Search for the cell housing the specified text and yield its [x, y] center coordinate. 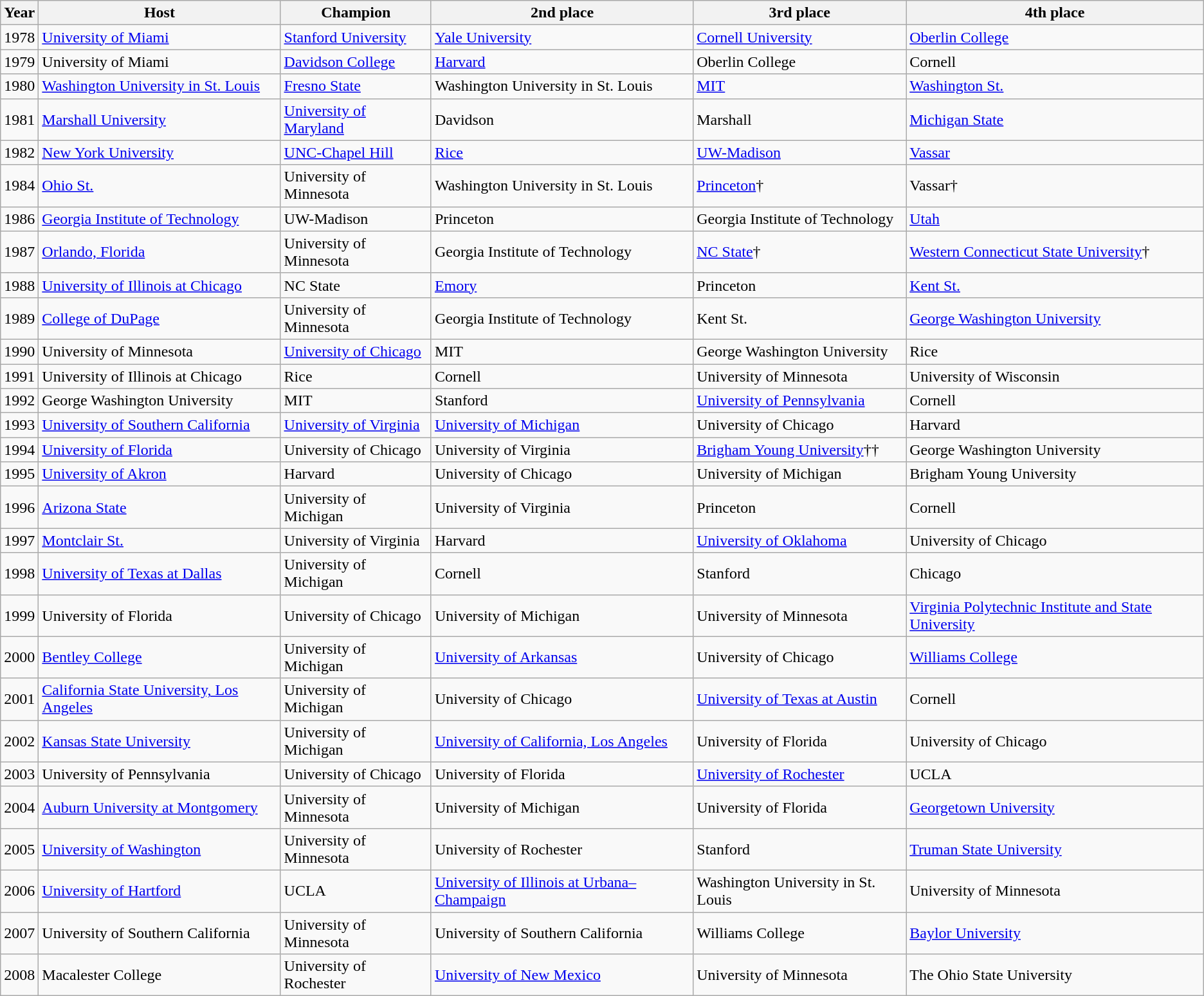
Vassar [1055, 152]
University of Illinois at Urbana–Champaign [562, 890]
1982 [19, 152]
Stanford University [356, 37]
1991 [19, 376]
1978 [19, 37]
Fresno State [356, 86]
NC State† [800, 252]
Truman State University [1055, 849]
Washington St. [1055, 86]
NC State [356, 285]
1990 [19, 351]
California State University, Los Angeles [160, 699]
1984 [19, 185]
University of Hartford [160, 890]
1999 [19, 615]
1994 [19, 450]
1979 [19, 62]
University of New Mexico [562, 975]
3rd place [800, 13]
2006 [19, 890]
Bentley College [160, 658]
Baylor University [1055, 933]
Year [19, 13]
University of Oklahoma [800, 540]
University of Washington [160, 849]
1997 [19, 540]
Montclair St. [160, 540]
The Ohio State University [1055, 975]
Kansas State University [160, 741]
Georgetown University [1055, 807]
University of Texas at Austin [800, 699]
Virginia Polytechnic Institute and State University [1055, 615]
University of Texas at Dallas [160, 574]
1992 [19, 401]
University of Arkansas [562, 658]
2001 [19, 699]
1988 [19, 285]
2002 [19, 741]
1989 [19, 318]
2008 [19, 975]
1987 [19, 252]
Emory [562, 285]
College of DuPage [160, 318]
Davidson [562, 120]
Arizona State [160, 507]
2004 [19, 807]
1986 [19, 219]
Cornell University [800, 37]
University of Akron [160, 474]
1995 [19, 474]
Yale University [562, 37]
4th place [1055, 13]
Chicago [1055, 574]
2007 [19, 933]
Brigham Young University [1055, 474]
Macalester College [160, 975]
Ohio St. [160, 185]
1981 [19, 120]
Western Connecticut State University† [1055, 252]
1998 [19, 574]
Princeton† [800, 185]
Davidson College [356, 62]
Host [160, 13]
1996 [19, 507]
2005 [19, 849]
1980 [19, 86]
Utah [1055, 219]
Auburn University at Montgomery [160, 807]
Marshall [800, 120]
2nd place [562, 13]
New York University [160, 152]
Marshall University [160, 120]
2000 [19, 658]
Brigham Young University†† [800, 450]
Orlando, Florida [160, 252]
University of California, Los Angeles [562, 741]
1993 [19, 425]
University of Maryland [356, 120]
UNC-Chapel Hill [356, 152]
Vassar† [1055, 185]
Michigan State [1055, 120]
Champion [356, 13]
2003 [19, 774]
University of Wisconsin [1055, 376]
